Provide the [x, y] coordinate of the cell's center where the given text is located.  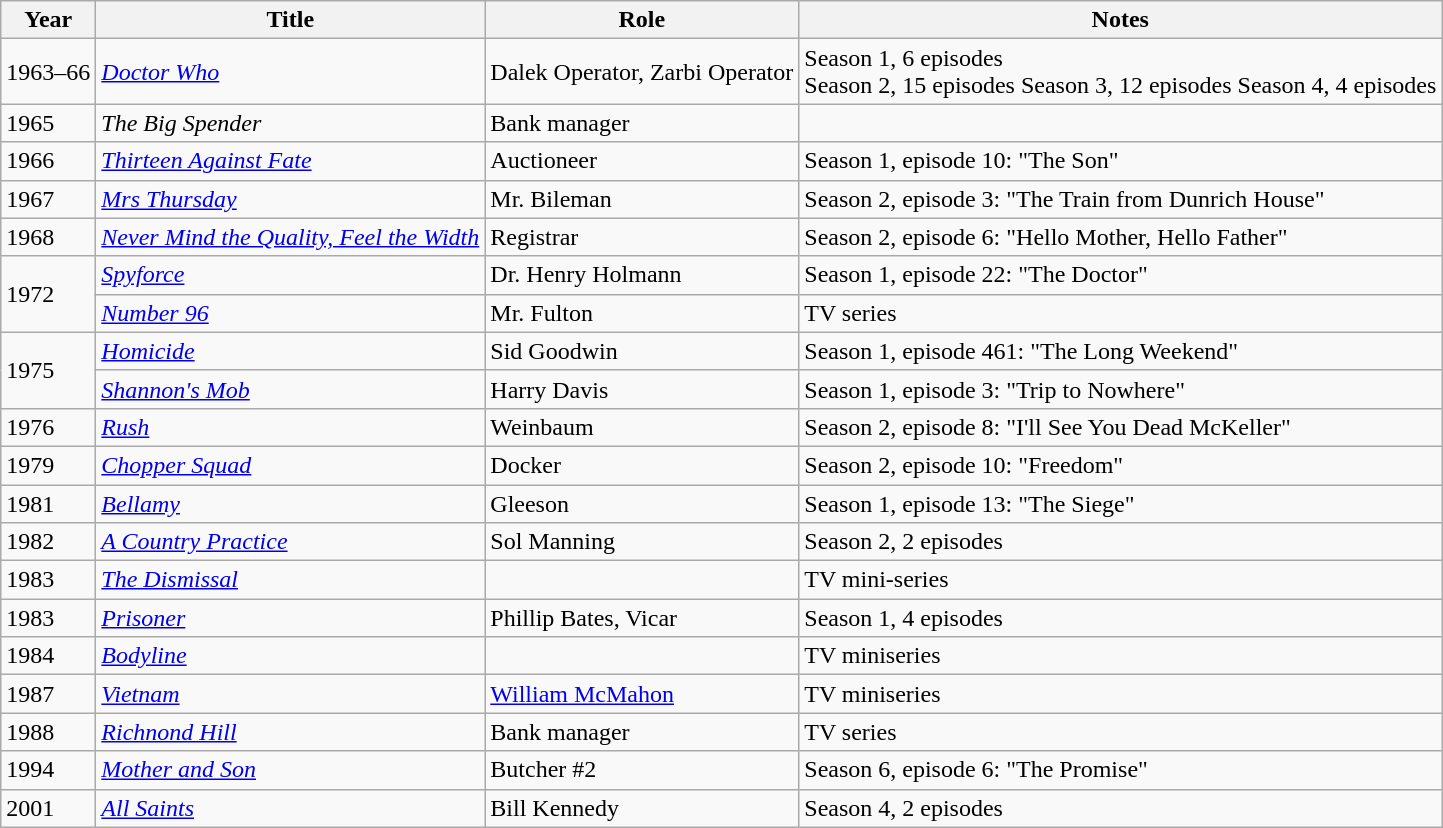
Season 2, episode 8: "I'll See You Dead McKeller" [1120, 427]
Season 4, 2 episodes [1120, 808]
Never Mind the Quality, Feel the Width [290, 237]
All Saints [290, 808]
Season 1, 6 episodesSeason 2, 15 episodes Season 3, 12 episodes Season 4, 4 episodes [1120, 72]
TV mini-series [1120, 580]
Notes [1120, 20]
Number 96 [290, 313]
1982 [48, 542]
Season 2, 2 episodes [1120, 542]
Prisoner [290, 618]
Season 1, episode 13: "The Siege" [1120, 503]
1972 [48, 294]
1984 [48, 656]
Vietnam [290, 694]
A Country Practice [290, 542]
1979 [48, 465]
Chopper Squad [290, 465]
Bill Kennedy [642, 808]
2001 [48, 808]
The Dismissal [290, 580]
Season 1, episode 22: "The Doctor" [1120, 275]
Shannon's Mob [290, 389]
Richnond Hill [290, 732]
1987 [48, 694]
Title [290, 20]
1965 [48, 123]
Thirteen Against Fate [290, 161]
Season 2, episode 10: "Freedom" [1120, 465]
Bellamy [290, 503]
1963–66 [48, 72]
Mr. Fulton [642, 313]
1968 [48, 237]
1994 [48, 770]
The Big Spender [290, 123]
Season 2, episode 3: "The Train from Dunrich House" [1120, 199]
Harry Davis [642, 389]
Sol Manning [642, 542]
William McMahon [642, 694]
1981 [48, 503]
1967 [48, 199]
Homicide [290, 351]
Auctioneer [642, 161]
Weinbaum [642, 427]
Doctor Who [290, 72]
Rush [290, 427]
Season 1, episode 10: "The Son" [1120, 161]
Butcher #2 [642, 770]
Bodyline [290, 656]
Role [642, 20]
Phillip Bates, Vicar [642, 618]
1966 [48, 161]
Spyforce [290, 275]
1975 [48, 370]
Year [48, 20]
Registrar [642, 237]
Mrs Thursday [290, 199]
Mother and Son [290, 770]
Dalek Operator, Zarbi Operator [642, 72]
Season 1, episode 461: "The Long Weekend" [1120, 351]
1988 [48, 732]
Sid Goodwin [642, 351]
Season 6, episode 6: "The Promise" [1120, 770]
Season 1, 4 episodes [1120, 618]
Season 1, episode 3: "Trip to Nowhere" [1120, 389]
Dr. Henry Holmann [642, 275]
Mr. Bileman [642, 199]
Docker [642, 465]
Gleeson [642, 503]
Season 2, episode 6: "Hello Mother, Hello Father" [1120, 237]
1976 [48, 427]
